Search for the cell housing the specified text and yield its [X, Y] center coordinate. 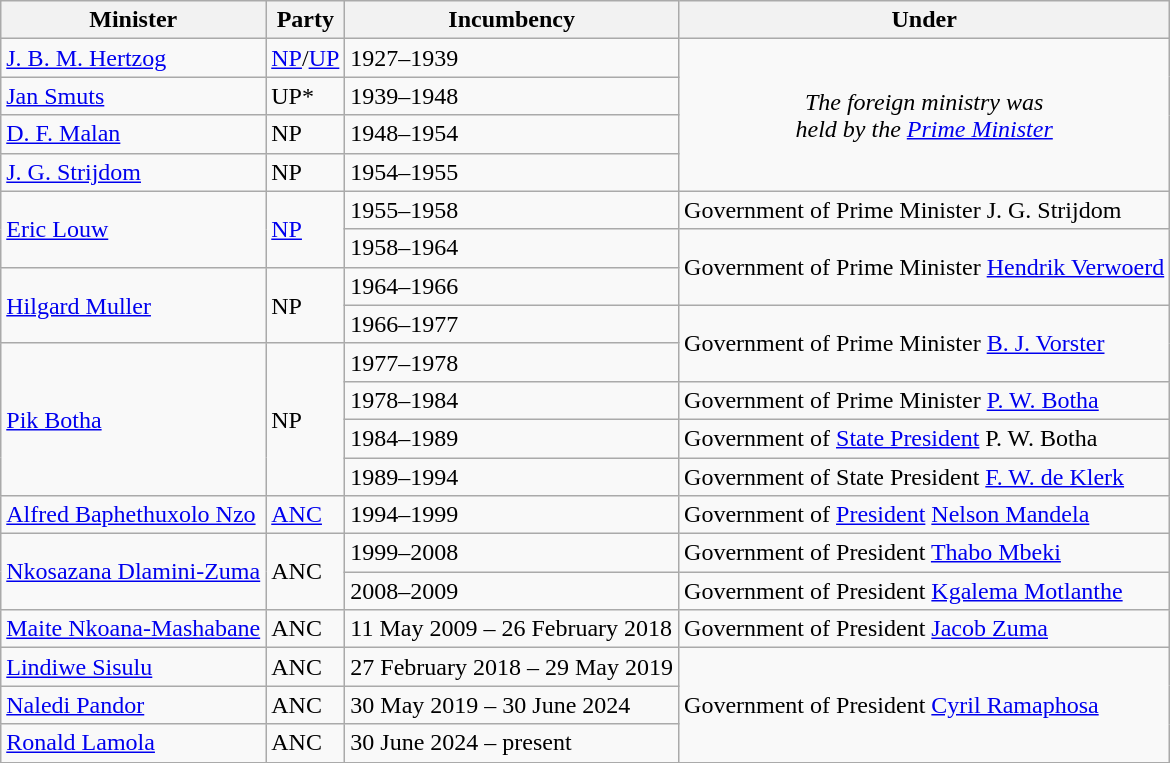
Government of Prime Minister P. W. Botha [924, 400]
1927–1939 [512, 58]
1955–1958 [512, 210]
30 May 2019 – 30 June 2024 [512, 705]
1989–1994 [512, 477]
2008–2009 [512, 591]
Incumbency [512, 20]
Jan Smuts [134, 96]
Government of State President F. W. de Klerk [924, 477]
Minister [134, 20]
1954–1955 [512, 172]
The foreign ministry washeld by the Prime Minister [924, 115]
Government of President Cyril Ramaphosa [924, 705]
J. G. Strijdom [134, 172]
Naledi Pandor [134, 705]
NP/UP [306, 58]
Government of Prime Minister Hendrik Verwoerd [924, 267]
1939–1948 [512, 96]
1978–1984 [512, 400]
1964–1966 [512, 286]
Government of President Nelson Mandela [924, 515]
1948–1954 [512, 134]
Lindiwe Sisulu [134, 667]
1966–1977 [512, 324]
1958–1964 [512, 248]
1977–1978 [512, 362]
1984–1989 [512, 438]
Ronald Lamola [134, 743]
Government of President Kgalema Motlanthe [924, 591]
Eric Louw [134, 229]
Maite Nkoana-Mashabane [134, 629]
Party [306, 20]
Under [924, 20]
11 May 2009 – 26 February 2018 [512, 629]
UP* [306, 96]
27 February 2018 – 29 May 2019 [512, 667]
Alfred Baphethuxolo Nzo [134, 515]
Government of State President P. W. Botha [924, 438]
30 June 2024 – present [512, 743]
1999–2008 [512, 553]
Government of President Jacob Zuma [924, 629]
Government of Prime Minister J. G. Strijdom [924, 210]
Government of Prime Minister B. J. Vorster [924, 343]
Hilgard Muller [134, 305]
J. B. M. Hertzog [134, 58]
Pik Botha [134, 419]
1994–1999 [512, 515]
D. F. Malan [134, 134]
Government of President Thabo Mbeki [924, 553]
Nkosazana Dlamini-Zuma [134, 572]
